Detect which cell encompasses the target text, then output its (x, y) center coordinate. 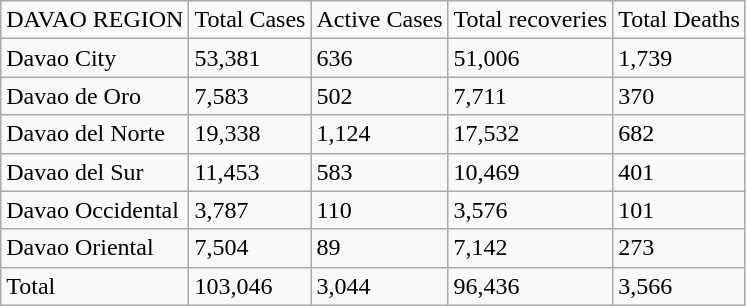
1,739 (680, 58)
7,504 (250, 248)
110 (380, 210)
DAVAO REGION (95, 20)
101 (680, 210)
17,532 (530, 134)
Total recoveries (530, 20)
3,576 (530, 210)
Total Cases (250, 20)
19,338 (250, 134)
1,124 (380, 134)
370 (680, 96)
273 (680, 248)
401 (680, 172)
3,044 (380, 286)
7,142 (530, 248)
89 (380, 248)
7,711 (530, 96)
Davao del Sur (95, 172)
636 (380, 58)
Davao del Norte (95, 134)
682 (680, 134)
Davao Oriental (95, 248)
53,381 (250, 58)
103,046 (250, 286)
Total Deaths (680, 20)
Davao de Oro (95, 96)
Total (95, 286)
96,436 (530, 286)
502 (380, 96)
583 (380, 172)
3,787 (250, 210)
3,566 (680, 286)
Davao Occidental (95, 210)
10,469 (530, 172)
Davao City (95, 58)
7,583 (250, 96)
51,006 (530, 58)
Active Cases (380, 20)
11,453 (250, 172)
